Scan for the cell matching the given text and deliver its (x, y) coordinate at center. 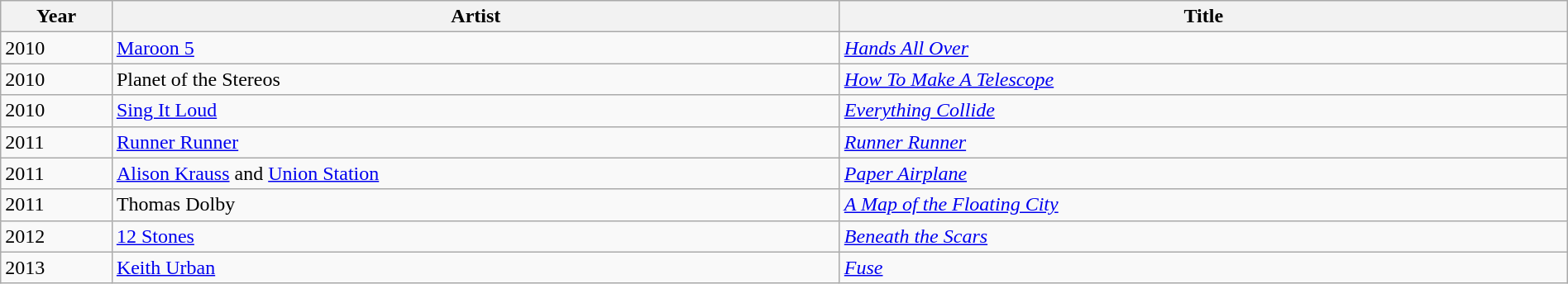
Keith Urban (476, 267)
Paper Airplane (1203, 173)
Year (56, 17)
Sing It Loud (476, 111)
A Map of the Floating City (1203, 205)
Alison Krauss and Union Station (476, 173)
Maroon 5 (476, 48)
How To Make A Telescope (1203, 79)
Beneath the Scars (1203, 236)
Thomas Dolby (476, 205)
12 Stones (476, 236)
Fuse (1203, 267)
2012 (56, 236)
Everything Collide (1203, 111)
Title (1203, 17)
2013 (56, 267)
Hands All Over (1203, 48)
Planet of the Stereos (476, 79)
Artist (476, 17)
